Pinpoint the cell where the given text exists, returning its (x, y) midpoint coordinate. 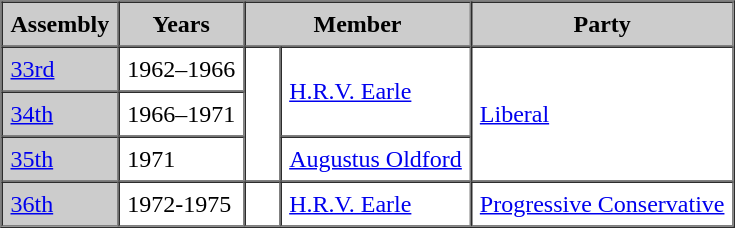
1966–1971 (181, 114)
1962–1966 (181, 68)
33rd (60, 68)
Assembly (60, 24)
1972-1975 (181, 204)
Member (358, 24)
36th (60, 204)
35th (60, 158)
Liberal (602, 114)
Years (181, 24)
34th (60, 114)
Party (602, 24)
Augustus Oldford (376, 158)
1971 (181, 158)
Progressive Conservative (602, 204)
